Return the [x, y] coordinate for the center point of the cell that contains the specified text.  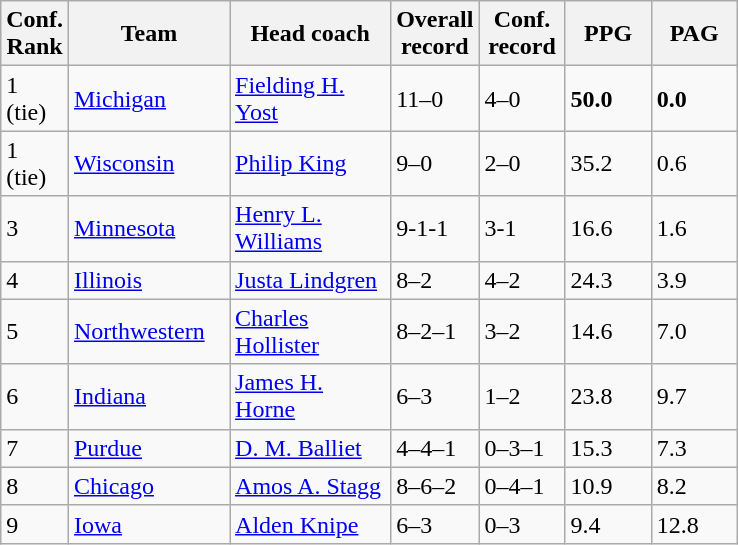
Minnesota [148, 228]
14.6 [608, 332]
PAG [694, 34]
Henry L. Williams [310, 228]
8 [35, 486]
Head coach [310, 34]
15.3 [608, 448]
Conf. Rank [35, 34]
7.3 [694, 448]
8.2 [694, 486]
1–2 [522, 396]
8–2–1 [435, 332]
PPG [608, 34]
Philip King [310, 164]
Team [148, 34]
4 [35, 280]
0–3–1 [522, 448]
1.6 [694, 228]
D. M. Balliet [310, 448]
8–2 [435, 280]
3–2 [522, 332]
24.3 [608, 280]
11–0 [435, 98]
0.0 [694, 98]
9.7 [694, 396]
Fielding H. Yost [310, 98]
9 [35, 524]
5 [35, 332]
7.0 [694, 332]
Indiana [148, 396]
4–2 [522, 280]
4–0 [522, 98]
Iowa [148, 524]
4–4–1 [435, 448]
9-1-1 [435, 228]
Overall record [435, 34]
Purdue [148, 448]
Northwestern [148, 332]
8–6–2 [435, 486]
16.6 [608, 228]
Charles Hollister [310, 332]
0–3 [522, 524]
23.8 [608, 396]
50.0 [608, 98]
Conf. record [522, 34]
James H. Horne [310, 396]
0–4–1 [522, 486]
Chicago [148, 486]
7 [35, 448]
9–0 [435, 164]
0.6 [694, 164]
Wisconsin [148, 164]
Michigan [148, 98]
Alden Knipe [310, 524]
6 [35, 396]
3-1 [522, 228]
2–0 [522, 164]
35.2 [608, 164]
12.8 [694, 524]
Amos A. Stagg [310, 486]
3.9 [694, 280]
Justa Lindgren [310, 280]
9.4 [608, 524]
Illinois [148, 280]
10.9 [608, 486]
3 [35, 228]
